Find where the given text appears and provide that cell's center as (X, Y) coordinate. 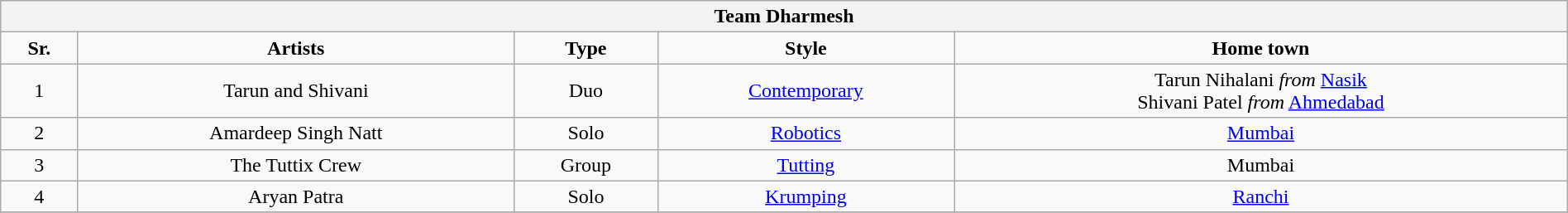
Krumping (806, 196)
Tutting (806, 165)
Tarun Nihalani from NasikShivani Patel from Ahmedabad (1261, 91)
Type (586, 48)
Style (806, 48)
Amardeep Singh Natt (296, 133)
Aryan Patra (296, 196)
Artists (296, 48)
Contemporary (806, 91)
The Tuttix Crew (296, 165)
Group (586, 165)
2 (40, 133)
Ranchi (1261, 196)
Home town (1261, 48)
Tarun and Shivani (296, 91)
1 (40, 91)
Robotics (806, 133)
Team Dharmesh (784, 17)
3 (40, 165)
Duo (586, 91)
Sr. (40, 48)
4 (40, 196)
